Identify which cell holds the provided text, then report its (X, Y) central coordinate. 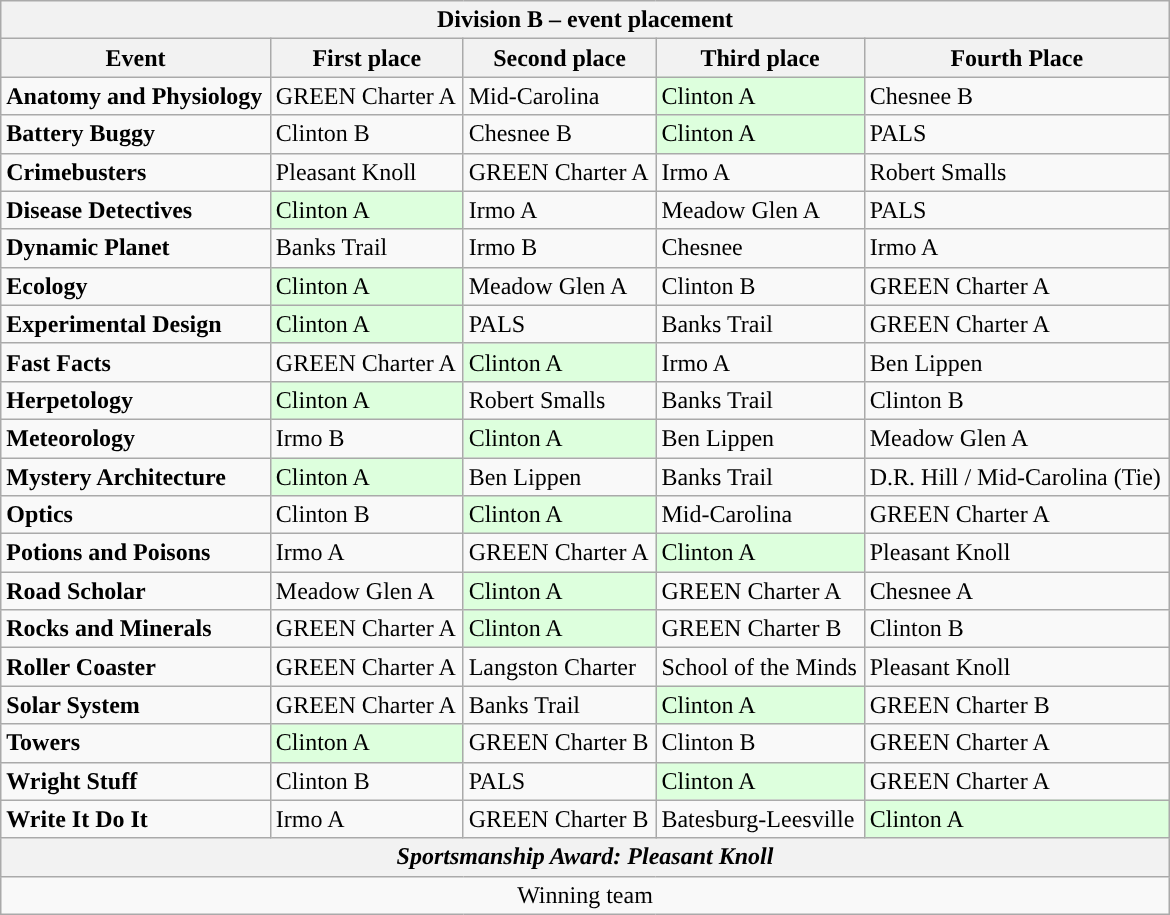
Towers (136, 743)
Langston Charter (560, 667)
Event (136, 58)
Solar System (136, 705)
Ecology (136, 286)
Wright Stuff (136, 781)
Dynamic Planet (136, 248)
Disease Detectives (136, 210)
Experimental Design (136, 324)
School of the Minds (760, 667)
Third place (760, 58)
Rocks and Minerals (136, 629)
Winning team (585, 895)
Second place (560, 58)
First place (366, 58)
Fourth Place (1016, 58)
Herpetology (136, 400)
Mystery Architecture (136, 477)
Anatomy and Physiology (136, 96)
Division B – event placement (585, 20)
Roller Coaster (136, 667)
Write It Do It (136, 819)
Fast Facts (136, 362)
Batesburg-Leesville (760, 819)
D.R. Hill / Mid-Carolina (Tie) (1016, 477)
Chesnee A (1016, 591)
Sportsmanship Award: Pleasant Knoll (585, 857)
Optics (136, 515)
Battery Buggy (136, 134)
Chesnee (760, 248)
Potions and Poisons (136, 553)
Meteorology (136, 438)
Road Scholar (136, 591)
Crimebusters (136, 172)
